Return [x, y] of the center of cell containing provided text 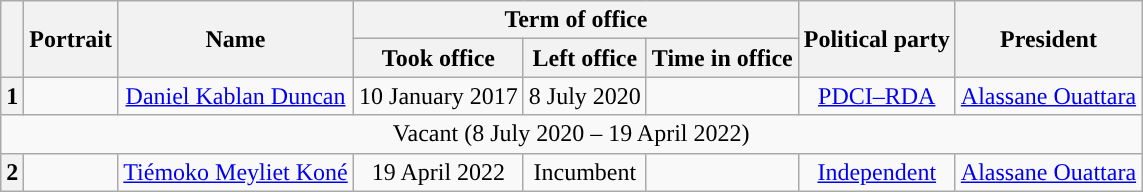
President [1048, 39]
Political party [876, 39]
Independent [876, 172]
8 July 2020 [584, 96]
Vacant (8 July 2020 – 19 April 2022) [572, 134]
PDCI–RDA [876, 96]
Left office [584, 58]
Took office [439, 58]
Portrait [71, 39]
Name [235, 39]
2 [12, 172]
19 April 2022 [439, 172]
Tiémoko Meyliet Koné [235, 172]
Term of office [576, 20]
Daniel Kablan Duncan [235, 96]
1 [12, 96]
Incumbent [584, 172]
Time in office [722, 58]
10 January 2017 [439, 96]
